Detect which cell encompasses the target text, then output its (x, y) center coordinate. 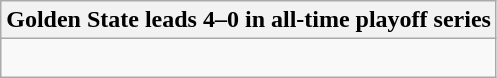
Golden State leads 4–0 in all-time playoff series (249, 20)
